Provide the (x, y) coordinate of the cell's center where the given text is located.  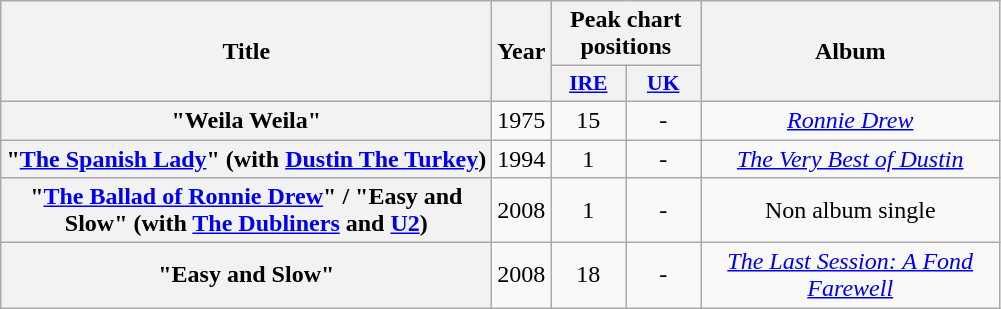
Ronnie Drew (850, 120)
"Weila Weila" (246, 120)
Year (522, 52)
18 (588, 276)
15 (588, 120)
"The Ballad of Ronnie Drew" / "Easy and Slow" (with The Dubliners and U2) (246, 210)
Non album single (850, 210)
IRE (588, 84)
The Very Best of Dustin (850, 159)
1975 (522, 120)
1994 (522, 159)
"The Spanish Lady" (with Dustin The Turkey) (246, 159)
Album (850, 52)
The Last Session: A Fond Farewell (850, 276)
Title (246, 52)
UK (664, 84)
Peak chart positions (626, 34)
"Easy and Slow" (246, 276)
